Scan for the cell matching the given text and deliver its [x, y] coordinate at center. 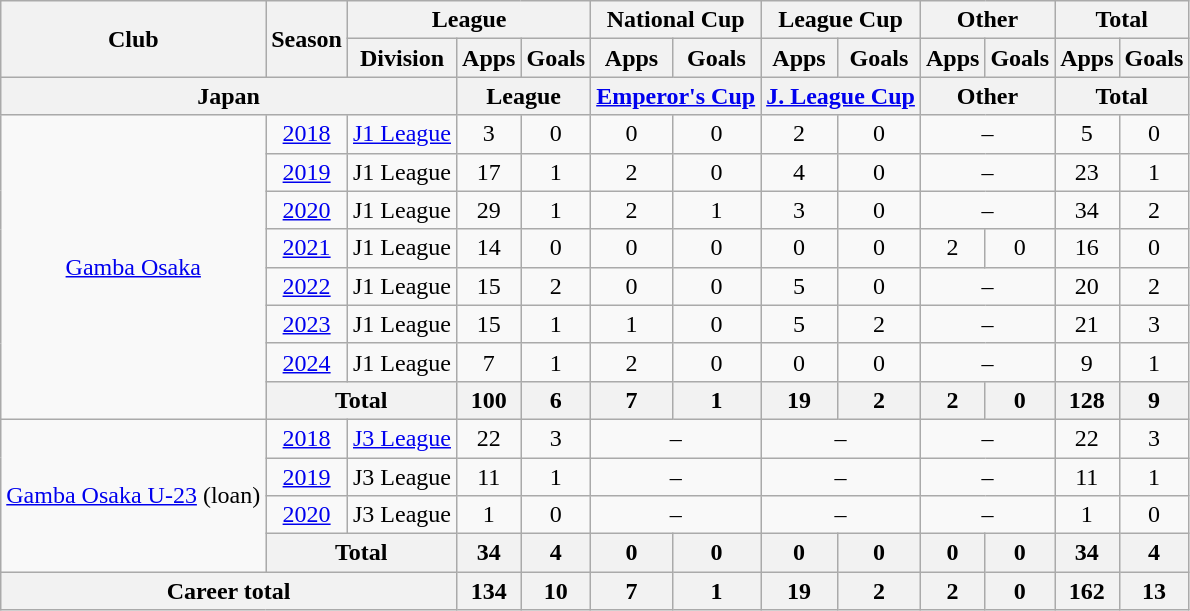
2024 [307, 362]
2022 [307, 286]
Club [134, 39]
National Cup [676, 20]
2021 [307, 248]
29 [489, 210]
17 [489, 172]
21 [1087, 324]
20 [1087, 286]
Division [402, 58]
23 [1087, 172]
Season [307, 39]
162 [1087, 591]
Gamba Osaka U-23 (loan) [134, 495]
Emperor's Cup [676, 96]
16 [1087, 248]
13 [1154, 591]
Japan [229, 96]
Gamba Osaka [134, 267]
League Cup [841, 20]
128 [1087, 400]
100 [489, 400]
10 [556, 591]
J. League Cup [841, 96]
14 [489, 248]
6 [556, 400]
Career total [229, 591]
134 [489, 591]
2023 [307, 324]
